Determine the [X, Y] coordinate at the center of the cell enclosing the given text.  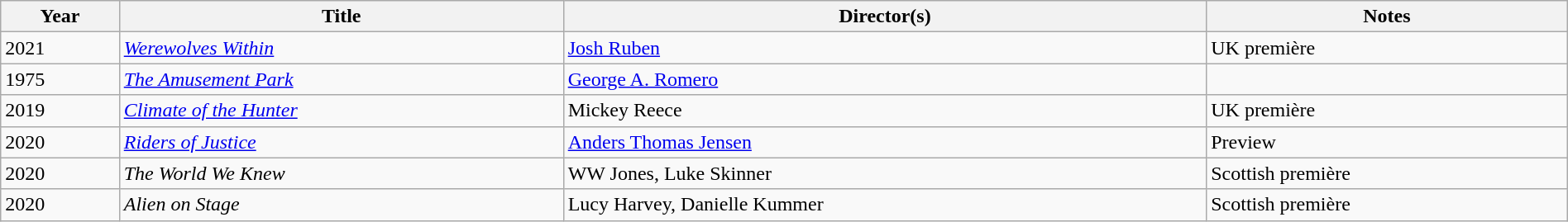
WW Jones, Luke Skinner [885, 173]
George A. Romero [885, 79]
The World We Knew [341, 173]
Alien on Stage [341, 205]
Director(s) [885, 17]
Mickey Reece [885, 111]
Notes [1388, 17]
Josh Ruben [885, 48]
Lucy Harvey, Danielle Kummer [885, 205]
Year [60, 17]
2021 [60, 48]
Werewolves Within [341, 48]
The Amusement Park [341, 79]
Title [341, 17]
Riders of Justice [341, 142]
2019 [60, 111]
1975 [60, 79]
Preview [1388, 142]
Anders Thomas Jensen [885, 142]
Climate of the Hunter [341, 111]
